Identify which cell holds the provided text, then report its [X, Y] central coordinate. 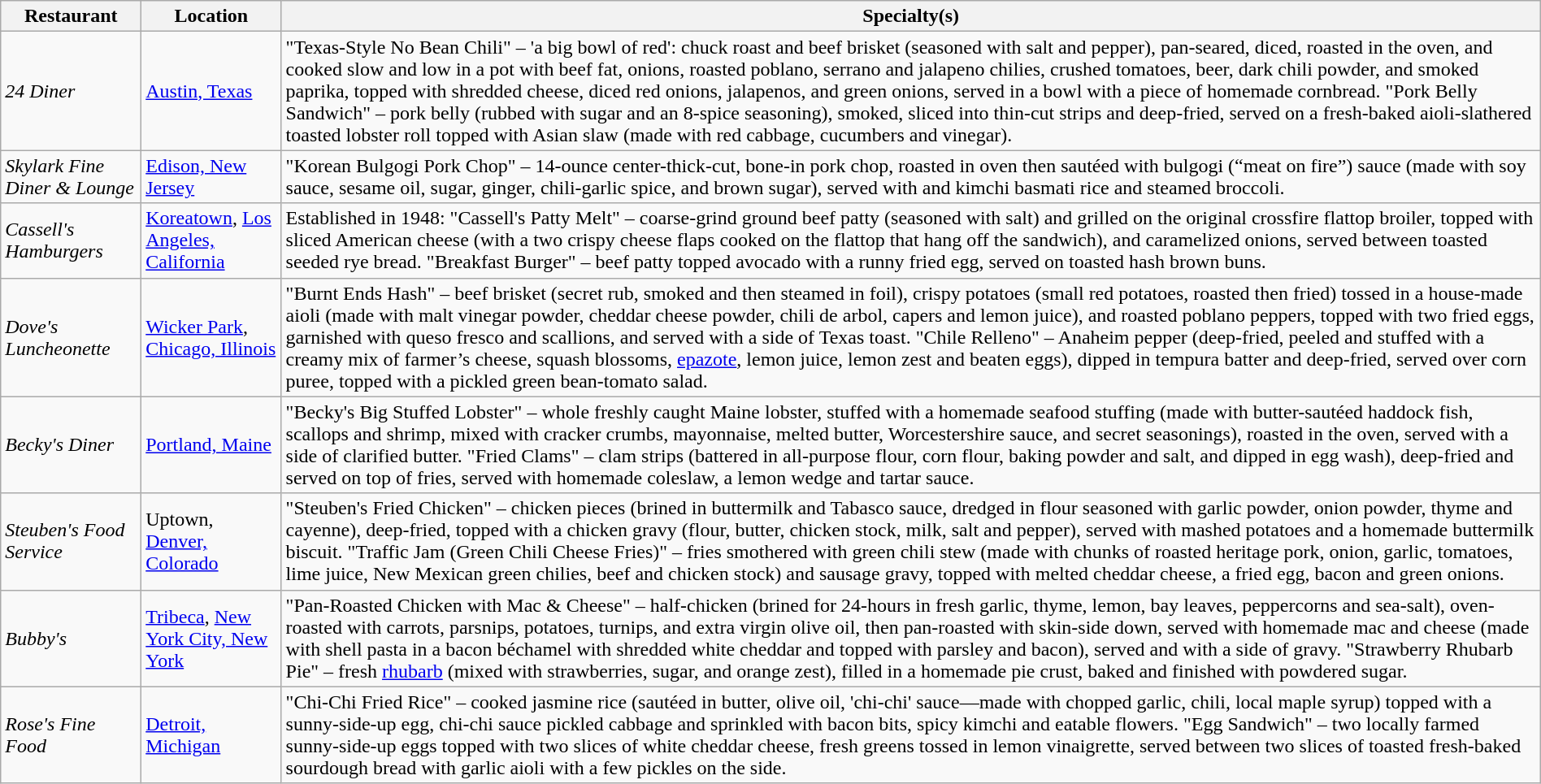
Steuben's Food Service [72, 541]
Becky's Diner [72, 445]
Location [211, 16]
Skylark Fine Diner & Lounge [72, 177]
Edison, New Jersey [211, 177]
Austin, Texas [211, 91]
Dove's Luncheonette [72, 337]
Detroit, Michigan [211, 734]
Restaurant [72, 16]
24 Diner [72, 91]
Specialty(s) [910, 16]
Tribeca, New York City, New York [211, 639]
Bubby's [72, 639]
Koreatown, Los Angeles, California [211, 240]
Portland, Maine [211, 445]
Rose's Fine Food [72, 734]
Wicker Park, Chicago, Illinois [211, 337]
Cassell's Hamburgers [72, 240]
Uptown, Denver, Colorado [211, 541]
